Return [x, y] of the center of cell containing provided text 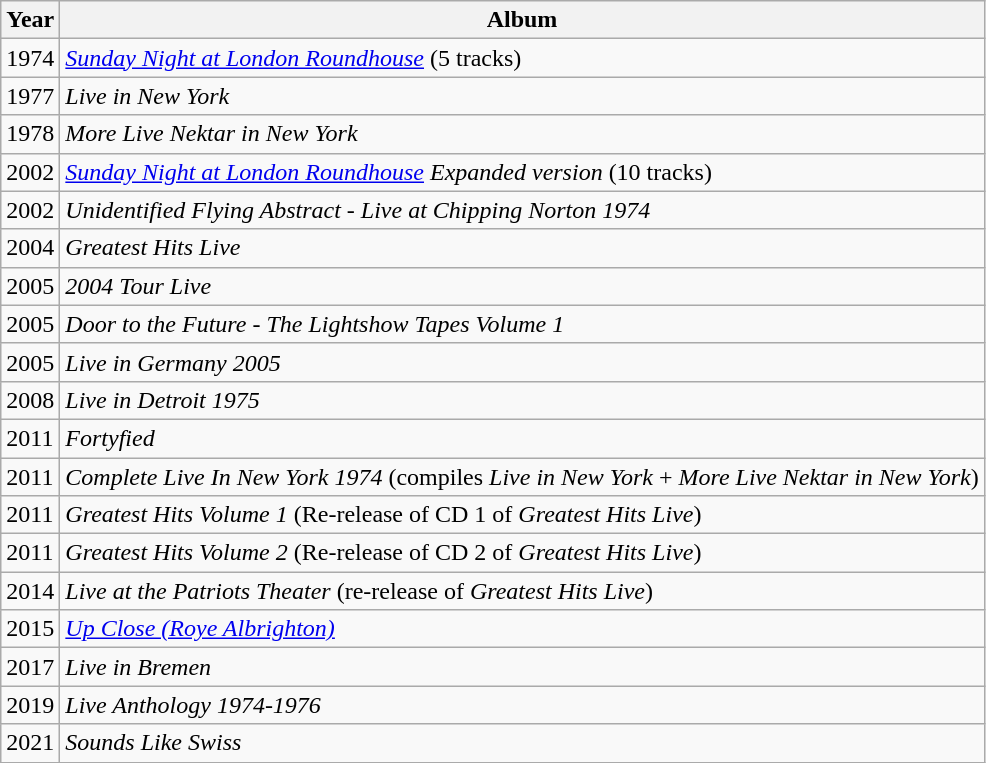
Sounds Like Swiss [522, 743]
2017 [30, 667]
Live Anthology 1974-1976 [522, 705]
1974 [30, 58]
Live in Germany 2005 [522, 362]
2004 Tour Live [522, 286]
2004 [30, 248]
Year [30, 20]
2015 [30, 629]
Live in Detroit 1975 [522, 400]
Greatest Hits Volume 1 (Re-release of CD 1 of Greatest Hits Live) [522, 515]
2021 [30, 743]
Sunday Night at London Roundhouse Expanded version (10 tracks) [522, 172]
More Live Nektar in New York [522, 134]
Up Close (Roye Albrighton) [522, 629]
1977 [30, 96]
Live at the Patriots Theater (re-release of Greatest Hits Live) [522, 591]
Live in New York [522, 96]
2019 [30, 705]
Live in Bremen [522, 667]
Complete Live In New York 1974 (compiles Live in New York + More Live Nektar in New York) [522, 477]
Sunday Night at London Roundhouse (5 tracks) [522, 58]
Greatest Hits Live [522, 248]
2008 [30, 400]
Door to the Future - The Lightshow Tapes Volume 1 [522, 324]
Fortyfied [522, 438]
Greatest Hits Volume 2 (Re-release of CD 2 of Greatest Hits Live) [522, 553]
Album [522, 20]
Unidentified Flying Abstract - Live at Chipping Norton 1974 [522, 210]
1978 [30, 134]
2014 [30, 591]
